Locate the cell with the specified text and output its [x, y] center coordinate. 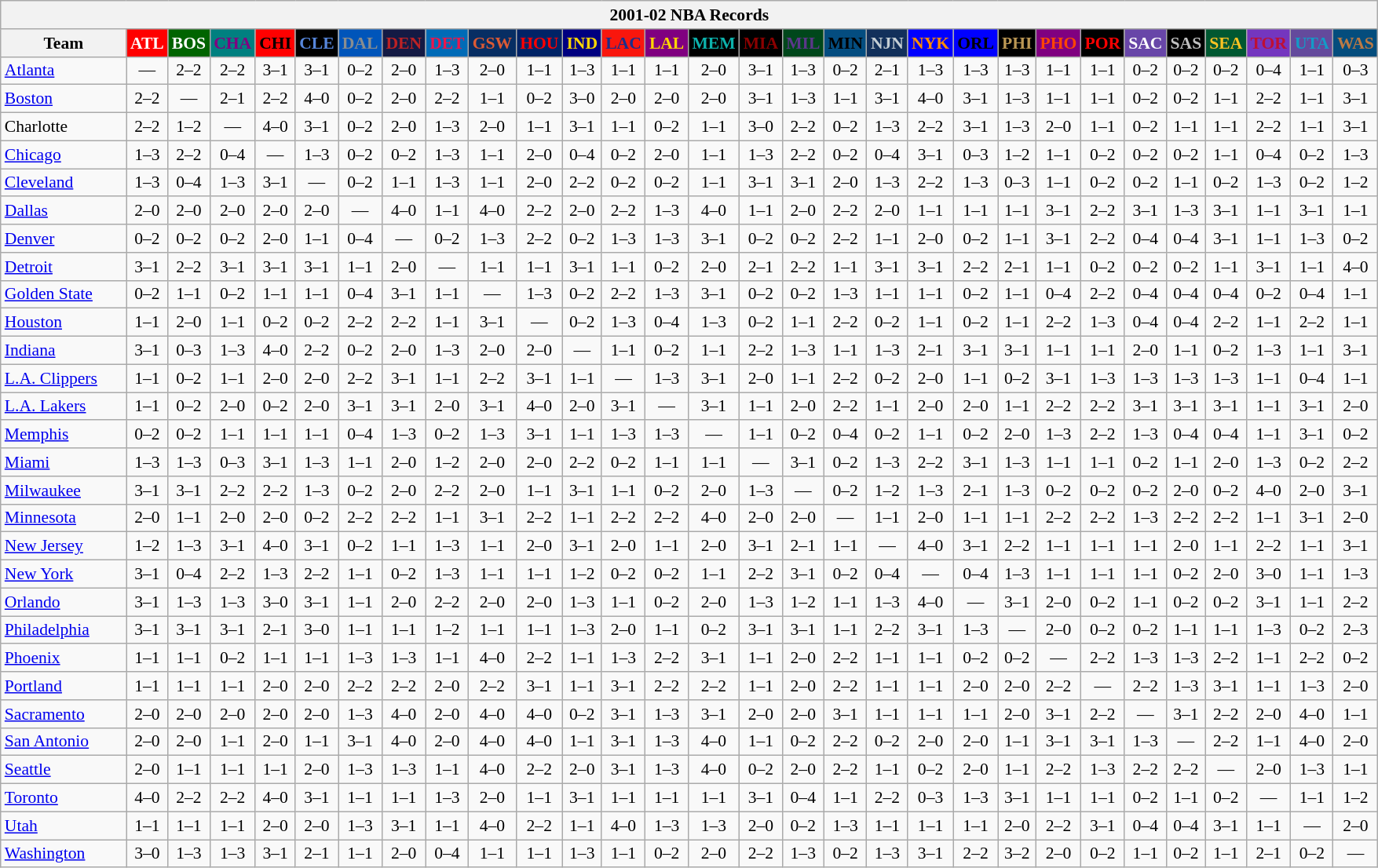
Atlanta [64, 71]
Philadelphia [64, 630]
MIA [761, 43]
SEA [1226, 43]
LAL [667, 43]
Chicago [64, 155]
DEN [404, 43]
Detroit [64, 267]
ORL [975, 43]
TOR [1269, 43]
Sacramento [64, 714]
Houston [64, 323]
SAS [1186, 43]
Minnesota [64, 518]
PHO [1058, 43]
Miami [64, 462]
2–3 [1355, 630]
MIN [845, 43]
Denver [64, 239]
New York [64, 574]
Orlando [64, 602]
POR [1102, 43]
LAC [623, 43]
Dallas [64, 211]
Utah [64, 826]
ATL [148, 43]
Team [64, 43]
MIL [802, 43]
San Antonio [64, 742]
Milwaukee [64, 491]
IND [582, 43]
GSW [493, 43]
L.A. Lakers [64, 407]
Toronto [64, 798]
MEM [713, 43]
NJN [887, 43]
UTA [1312, 43]
CLE [317, 43]
DAL [360, 43]
Portland [64, 686]
3–2 [1018, 854]
L.A. Clippers [64, 378]
Phoenix [64, 658]
WAS [1355, 43]
CHA [232, 43]
CHI [275, 43]
New Jersey [64, 546]
Charlotte [64, 127]
Washington [64, 854]
Golden State [64, 294]
Memphis [64, 435]
DET [448, 43]
SAC [1145, 43]
2001-02 NBA Records [689, 15]
Indiana [64, 351]
NYK [930, 43]
PHI [1018, 43]
Boston [64, 99]
HOU [539, 43]
Cleveland [64, 183]
BOS [188, 43]
Seattle [64, 770]
